Extract the [X, Y] coordinate from the center of the cell holding the provided text.  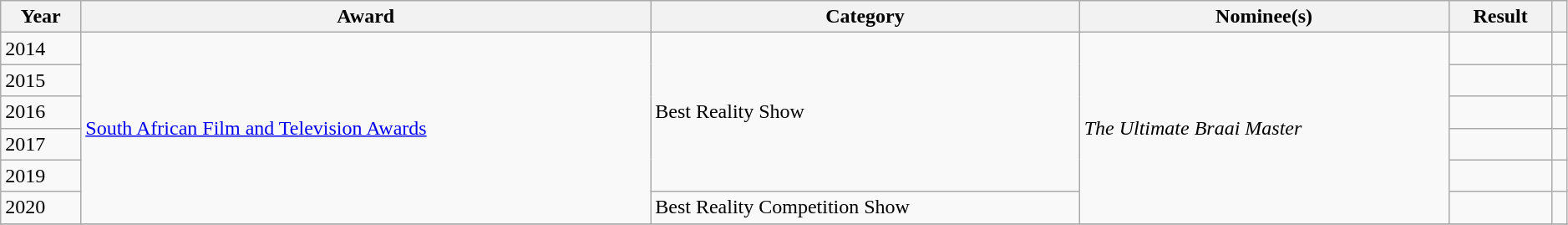
2017 [41, 144]
2016 [41, 112]
Result [1500, 17]
Year [41, 17]
South African Film and Television Awards [366, 128]
Award [366, 17]
Best Reality Competition Show [865, 207]
Best Reality Show [865, 112]
Category [865, 17]
Nominee(s) [1264, 17]
2015 [41, 80]
2020 [41, 207]
2014 [41, 49]
The Ultimate Braai Master [1264, 128]
2019 [41, 176]
